Extract the [X, Y] coordinate from the center of the cell holding the provided text.  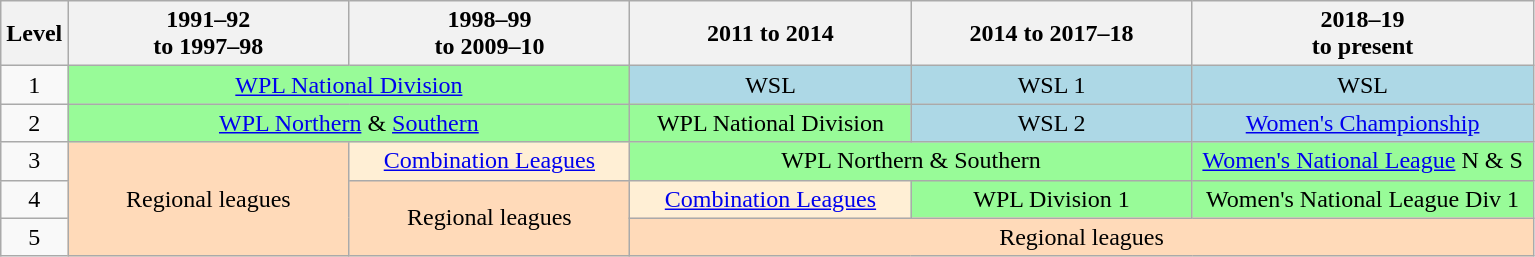
WSL 1 [1052, 85]
Women's National League Div 1 [1362, 199]
2 [34, 123]
Women's National League N & S [1362, 161]
1991–92to 1997–98 [208, 34]
WPL Division 1 [1052, 199]
3 [34, 161]
2014 to 2017–18 [1052, 34]
1998–99to 2009–10 [490, 34]
1 [34, 85]
Women's Championship [1362, 123]
5 [34, 237]
Level [34, 34]
2018–19to present [1362, 34]
4 [34, 199]
WSL 2 [1052, 123]
2011 to 2014 [770, 34]
